Provide the (x, y) coordinate of the cell's center where the given text is located.  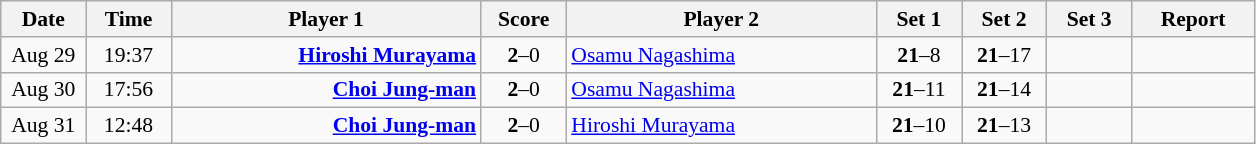
19:37 (128, 55)
21–14 (1004, 90)
Date (44, 19)
Aug 31 (44, 126)
Score (524, 19)
21–13 (1004, 126)
Set 3 (1090, 19)
Aug 30 (44, 90)
21–17 (1004, 55)
17:56 (128, 90)
12:48 (128, 126)
21–8 (918, 55)
Report (1194, 19)
Player 1 (326, 19)
21–11 (918, 90)
21–10 (918, 126)
Time (128, 19)
Player 2 (721, 19)
Set 1 (918, 19)
Aug 29 (44, 55)
Set 2 (1004, 19)
